Output the [X, Y] coordinate of the center of the cell containing the given text.  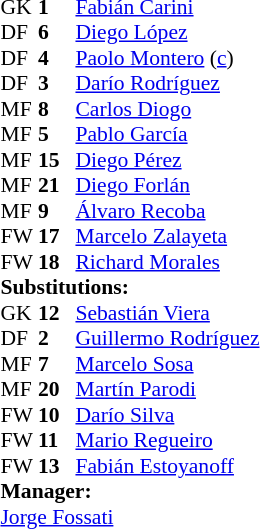
10 [57, 415]
3 [57, 83]
2 [57, 339]
GK [19, 313]
Sebastián Viera [167, 313]
Pablo García [167, 135]
Diego López [167, 33]
Darío Rodríguez [167, 83]
Álvaro Recoba [167, 211]
Darío Silva [167, 415]
21 [57, 185]
Manager: [130, 491]
8 [57, 109]
17 [57, 237]
9 [57, 211]
6 [57, 33]
4 [57, 58]
Carlos Diogo [167, 109]
Marcelo Sosa [167, 364]
12 [57, 313]
13 [57, 466]
Diego Pérez [167, 160]
7 [57, 364]
11 [57, 441]
5 [57, 135]
Diego Forlán [167, 185]
Mario Regueiro [167, 441]
18 [57, 262]
Marcelo Zalayeta [167, 237]
Richard Morales [167, 262]
Substitutions: [130, 287]
15 [57, 160]
Fabián Estoyanoff [167, 466]
Martín Parodi [167, 389]
Paolo Montero (c) [167, 58]
Guillermo Rodríguez [167, 339]
20 [57, 389]
